Determine the (X, Y) coordinate at the center of the cell enclosing the given text.  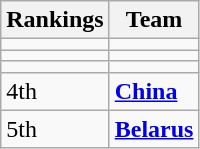
Rankings (55, 20)
4th (55, 91)
Team (154, 20)
5th (55, 129)
China (154, 91)
Belarus (154, 129)
